Scan for the cell matching the given text and deliver its [x, y] coordinate at center. 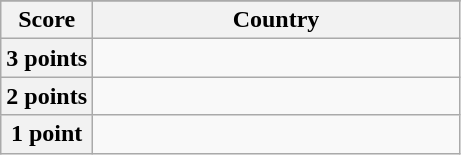
3 points [47, 58]
Country [276, 20]
Score [47, 20]
1 point [47, 134]
2 points [47, 96]
